Locate the cell with the specified text and output its [X, Y] center coordinate. 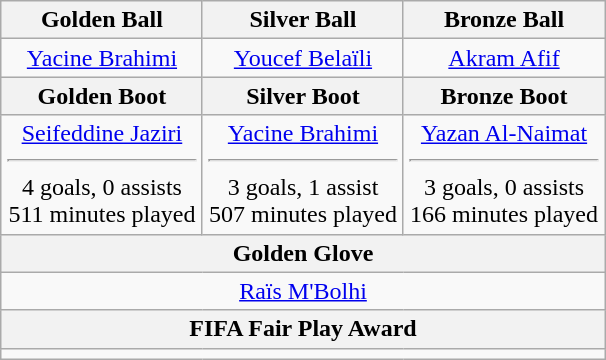
FIFA Fair Play Award [302, 329]
Yacine Brahimi [102, 58]
Seifeddine Jaziri4 goals, 0 assists511 minutes played [102, 174]
Golden Boot [102, 96]
Bronze Ball [504, 20]
Golden Glove [302, 253]
Youcef Belaïli [302, 58]
Raïs M'Bolhi [302, 291]
Yacine Brahimi3 goals, 1 assist507 minutes played [302, 174]
Bronze Boot [504, 96]
Yazan Al-Naimat3 goals, 0 assists166 minutes played [504, 174]
Silver Ball [302, 20]
Akram Afif [504, 58]
Silver Boot [302, 96]
Golden Ball [102, 20]
